Provide the [x, y] coordinate of the cell's center where the given text is located.  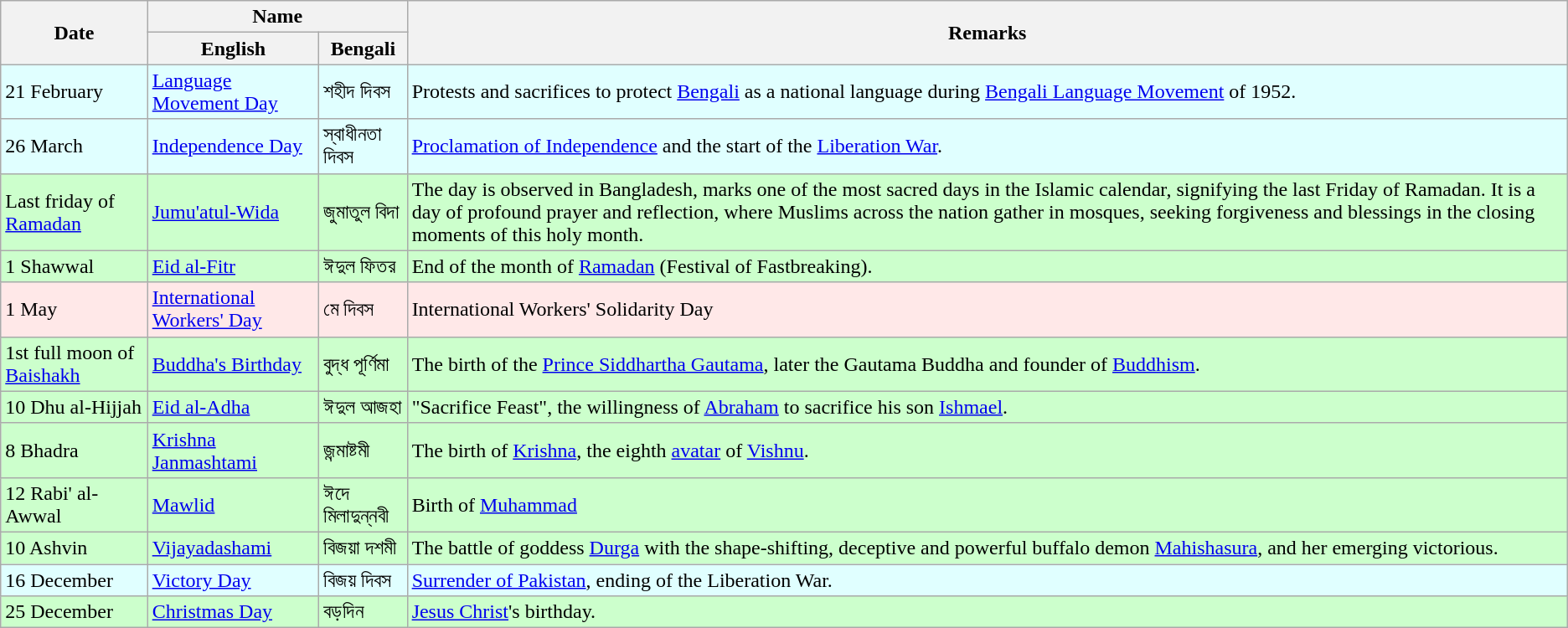
The birth of Krishna, the eighth avatar of Vishnu. [987, 450]
স্বাধীনতা দিবস [364, 146]
8 Bhadra [74, 450]
Surrender of Pakistan, ending of the Liberation War. [987, 580]
বিজয় দিবস [364, 580]
25 December [74, 612]
English [233, 49]
Protests and sacrifices to protect Bengali as a national language during Bengali Language Movement of 1952. [987, 92]
1 Shawwal [74, 266]
বড়দিন [364, 612]
জুমাতুল বিদা [364, 212]
10 Ashvin [74, 548]
জন্মাষ্টমী [364, 450]
Last friday of Ramadan [74, 212]
Eid al-Fitr [233, 266]
Vijayadashami [233, 548]
16 December [74, 580]
International Workers' Solidarity Day [987, 310]
Language Movement Day [233, 92]
Bengali [364, 49]
Date [74, 33]
Jumu'atul-Wida [233, 212]
Proclamation of Independence and the start of the Liberation War. [987, 146]
Eid al-Adha [233, 407]
Buddha's Birthday [233, 363]
Krishna Janmashtami [233, 450]
The birth of the Prince Siddhartha Gautama, later the Gautama Buddha and founder of Buddhism. [987, 363]
মে দিবস [364, 310]
Remarks [987, 33]
Independence Day [233, 146]
26 March [74, 146]
10 Dhu al-Hijjah [74, 407]
ঈদুল আজহা [364, 407]
ঈদে মিলাদুন্নবী [364, 504]
End of the month of Ramadan (Festival of Fastbreaking). [987, 266]
Christmas Day [233, 612]
বিজয়া দশমী [364, 548]
Victory Day [233, 580]
21 February [74, 92]
12 Rabi' al-Awwal [74, 504]
"Sacrifice Feast", the willingness of Abraham to sacrifice his son Ishmael. [987, 407]
Mawlid [233, 504]
1 May [74, 310]
বুদ্ধ পূর্ণিমা [364, 363]
Jesus Christ's birthday. [987, 612]
ঈদুল ফিতর [364, 266]
Birth of Muhammad [987, 504]
শহীদ দিবস [364, 92]
The battle of goddess Durga with the shape-shifting, deceptive and powerful buffalo demon Mahishasura, and her emerging victorious. [987, 548]
Name [277, 17]
1st full moon of Baishakh [74, 363]
International Workers' Day [233, 310]
